Extract the [X, Y] coordinate from the center of the cell holding the provided text.  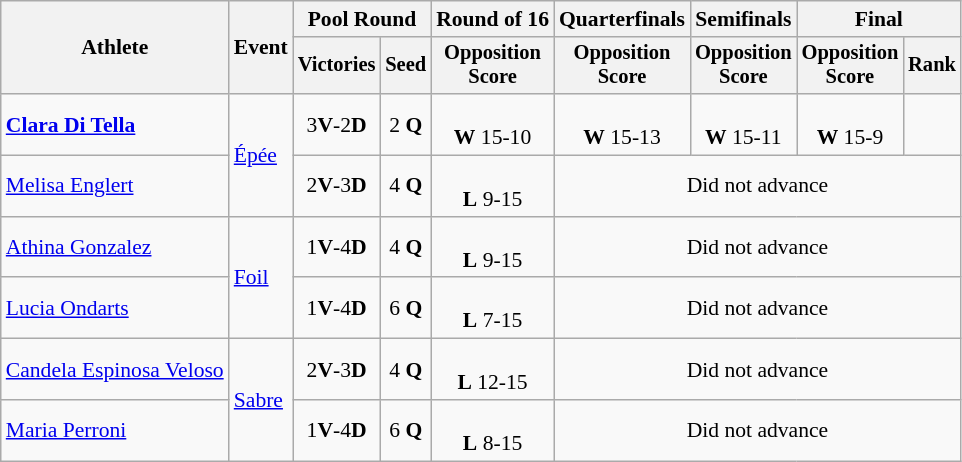
L 7-15 [492, 308]
Sabre [261, 400]
Candela Espinosa Veloso [115, 370]
Event [261, 48]
Épée [261, 155]
Seed [406, 66]
2 Q [406, 124]
W 15-13 [622, 124]
Victories [337, 66]
Semifinals [744, 19]
Melisa Englert [115, 186]
Lucia Ondarts [115, 308]
W 15-11 [744, 124]
Athlete [115, 48]
W 15-9 [850, 124]
Quarterfinals [622, 19]
Rank [932, 66]
3V-2D [337, 124]
Clara Di Tella [115, 124]
W 15-10 [492, 124]
Maria Perroni [115, 430]
Round of 16 [492, 19]
L 8-15 [492, 430]
Foil [261, 278]
Final [879, 19]
Athina Gonzalez [115, 248]
L 12-15 [492, 370]
Pool Round [362, 19]
